Detect which cell encompasses the target text, then output its [X, Y] center coordinate. 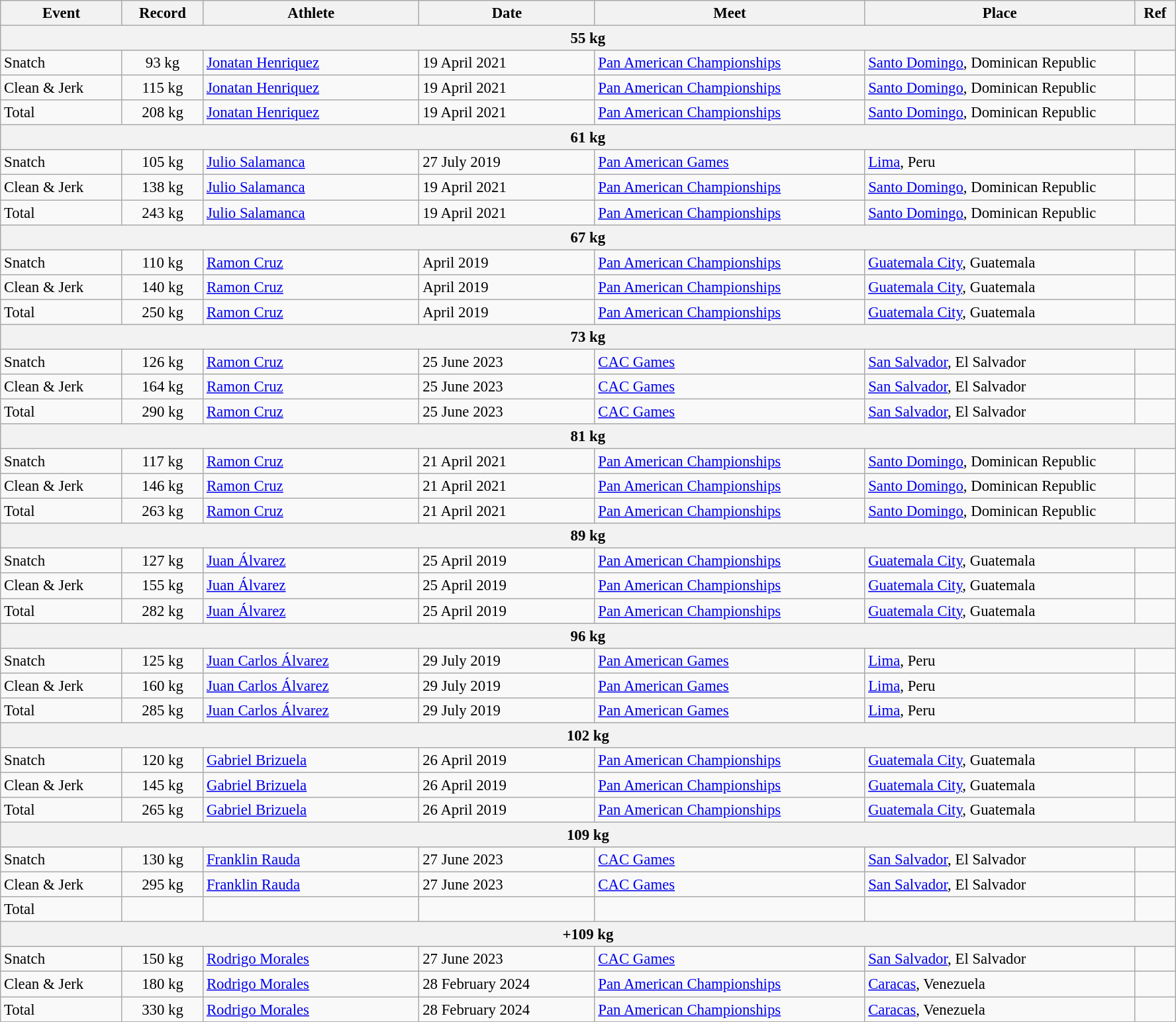
263 kg [162, 511]
160 kg [162, 686]
89 kg [588, 536]
130 kg [162, 860]
155 kg [162, 586]
164 kg [162, 387]
73 kg [588, 337]
61 kg [588, 138]
Meet [730, 13]
120 kg [162, 760]
Place [1000, 13]
55 kg [588, 38]
126 kg [162, 362]
117 kg [162, 462]
110 kg [162, 262]
96 kg [588, 636]
180 kg [162, 984]
Record [162, 13]
243 kg [162, 213]
138 kg [162, 187]
250 kg [162, 312]
Event [62, 13]
265 kg [162, 810]
27 July 2019 [507, 162]
150 kg [162, 960]
Ref [1155, 13]
140 kg [162, 287]
208 kg [162, 113]
105 kg [162, 162]
115 kg [162, 88]
102 kg [588, 735]
Date [507, 13]
285 kg [162, 711]
67 kg [588, 237]
330 kg [162, 1009]
127 kg [162, 561]
+109 kg [588, 935]
145 kg [162, 785]
Athlete [311, 13]
93 kg [162, 63]
109 kg [588, 835]
282 kg [162, 611]
290 kg [162, 411]
295 kg [162, 885]
146 kg [162, 486]
125 kg [162, 660]
81 kg [588, 436]
